Identify which cell holds the provided text, then report its (X, Y) central coordinate. 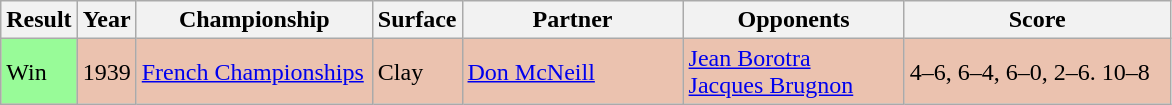
Championship (254, 20)
Result (39, 20)
Opponents (794, 20)
1939 (106, 72)
Year (106, 20)
Surface (417, 20)
Win (39, 72)
Clay (417, 72)
French Championships (254, 72)
Partner (572, 20)
Score (1037, 20)
4–6, 6–4, 6–0, 2–6. 10–8 (1037, 72)
Jean Borotra Jacques Brugnon (794, 72)
Don McNeill (572, 72)
